For the text-containing cell, return its midpoint in [x, y] coordinate format. 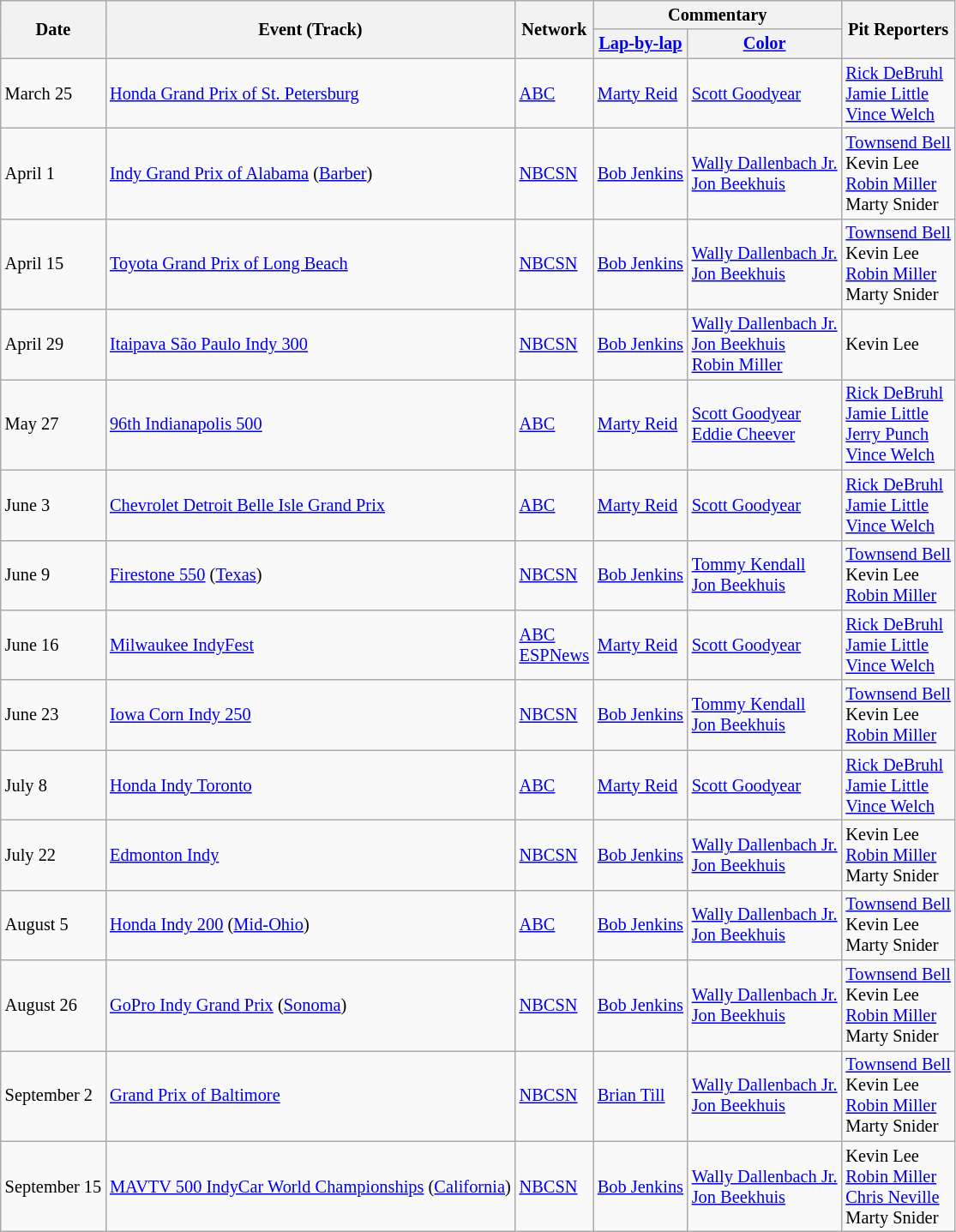
Honda Indy Toronto [310, 785]
Rick DeBruhlJamie LittleJerry PunchVince Welch [898, 424]
Commentary [718, 15]
Honda Indy 200 (Mid-Ohio) [310, 925]
Pit Reporters [898, 29]
March 25 [53, 93]
ABCESPNews [554, 645]
August 26 [53, 1006]
Edmonton Indy [310, 855]
June 3 [53, 505]
Lap-by-lap [640, 44]
September 15 [53, 1187]
July 22 [53, 855]
Event (Track) [310, 29]
Firestone 550 (Texas) [310, 575]
Grand Prix of Baltimore [310, 1096]
MAVTV 500 IndyCar World Championships (California) [310, 1187]
July 8 [53, 785]
Indy Grand Prix of Alabama (Barber) [310, 173]
Kevin LeeRobin MillerMarty Snider [898, 855]
June 9 [53, 575]
April 29 [53, 345]
Toyota Grand Prix of Long Beach [310, 264]
Milwaukee IndyFest [310, 645]
June 23 [53, 715]
Townsend BellKevin LeeMarty Snider [898, 925]
August 5 [53, 925]
Scott GoodyearEddie Cheever [765, 424]
Kevin Lee [898, 345]
Brian Till [640, 1096]
Wally Dallenbach Jr.Jon BeekhuisRobin Miller [765, 345]
Date [53, 29]
May 27 [53, 424]
Itaipava São Paulo Indy 300 [310, 345]
96th Indianapolis 500 [310, 424]
Honda Grand Prix of St. Petersburg [310, 93]
Color [765, 44]
April 15 [53, 264]
Kevin LeeRobin MillerChris NevilleMarty Snider [898, 1187]
April 1 [53, 173]
Chevrolet Detroit Belle Isle Grand Prix [310, 505]
September 2 [53, 1096]
GoPro Indy Grand Prix (Sonoma) [310, 1006]
Network [554, 29]
Iowa Corn Indy 250 [310, 715]
June 16 [53, 645]
